Scan for the cell matching the given text and deliver its (x, y) coordinate at center. 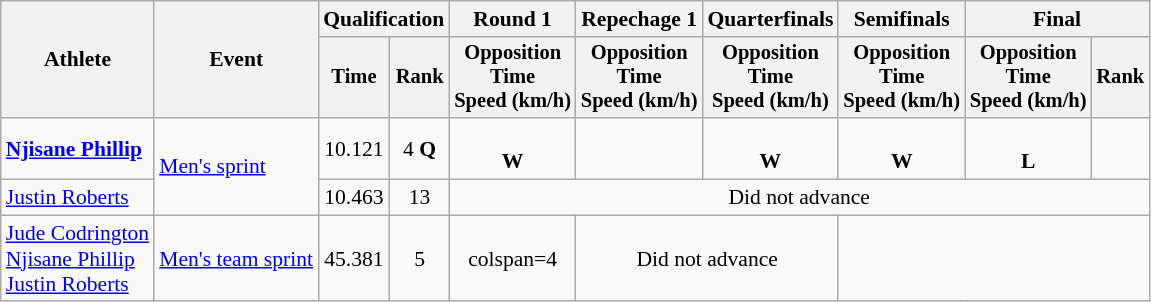
10.463 (354, 198)
Qualification (384, 19)
4 Q (420, 148)
13 (420, 198)
Event (236, 60)
Time (354, 78)
Semifinals (902, 19)
Justin Roberts (78, 198)
Njisane Phillip (78, 148)
45.381 (354, 258)
Round 1 (512, 19)
Men's sprint (236, 166)
10.121 (354, 148)
5 (420, 258)
colspan=4 (512, 258)
L (1028, 148)
Athlete (78, 60)
Final (1057, 19)
Jude CodringtonNjisane PhillipJustin Roberts (78, 258)
Men's team sprint (236, 258)
Quarterfinals (770, 19)
Repechage 1 (640, 19)
